From the cell containing the given text, extract its center point as (x, y) coordinate. 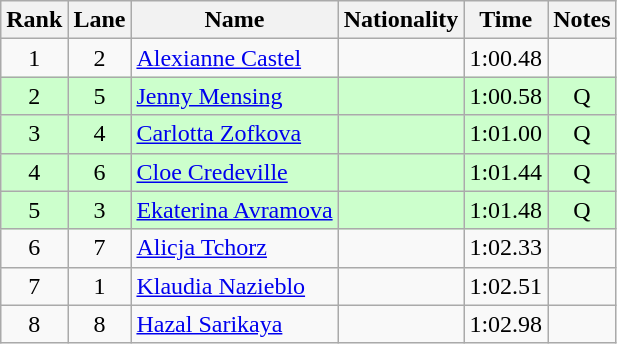
Klaudia Nazieblo (234, 286)
Alexianne Castel (234, 58)
1:00.48 (506, 58)
Notes (582, 20)
Jenny Mensing (234, 96)
1:02.98 (506, 324)
Hazal Sarikaya (234, 324)
1:02.51 (506, 286)
1:00.58 (506, 96)
Rank (34, 20)
Nationality (401, 20)
1:01.48 (506, 210)
Time (506, 20)
Alicja Tchorz (234, 248)
Name (234, 20)
Lane (100, 20)
1:02.33 (506, 248)
1:01.00 (506, 134)
1:01.44 (506, 172)
Carlotta Zofkova (234, 134)
Cloe Credeville (234, 172)
Ekaterina Avramova (234, 210)
